Detect which cell encompasses the target text, then output its (X, Y) center coordinate. 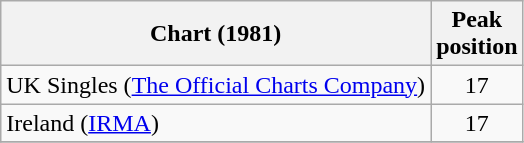
Ireland (IRMA) (216, 123)
UK Singles (The Official Charts Company) (216, 85)
Chart (1981) (216, 34)
Peakposition (477, 34)
